For the text-containing cell, return its midpoint in (X, Y) coordinate format. 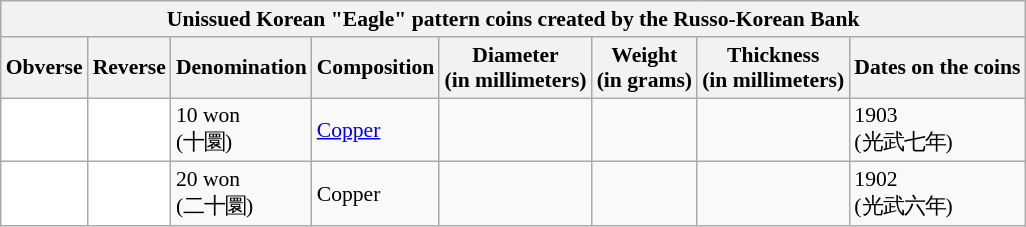
10 won(十圜) (242, 130)
Composition (376, 68)
Thickness(in millimeters) (773, 68)
Dates on the coins (937, 68)
1902(光武六年) (937, 194)
Weight(in grams) (644, 68)
Reverse (130, 68)
Unissued Korean "Eagle" pattern coins created by the Russo-Korean Bank (514, 19)
Denomination (242, 68)
20 won(二十圜) (242, 194)
Diameter(in millimeters) (515, 68)
Obverse (44, 68)
1903(光武七年) (937, 130)
